Scan for the cell matching the given text and deliver its (x, y) coordinate at center. 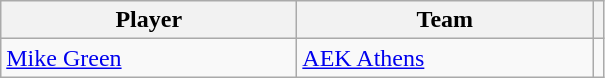
Team (445, 20)
Mike Green (149, 58)
Player (149, 20)
AEK Athens (445, 58)
